For the text-containing cell, return its midpoint in [X, Y] coordinate format. 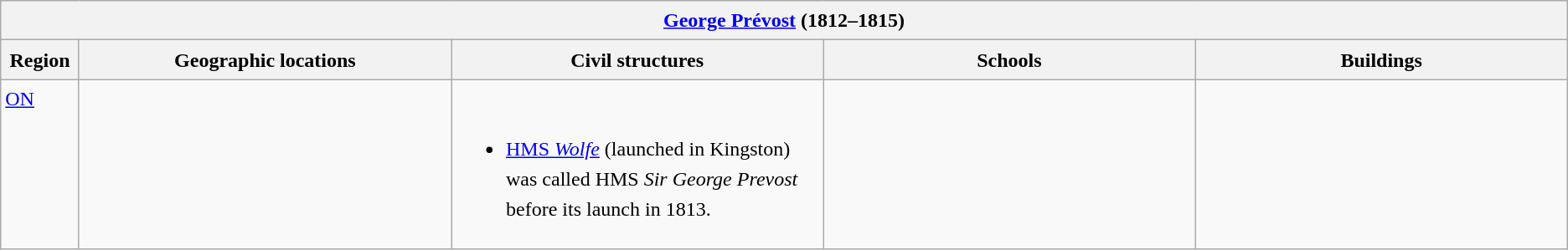
HMS Wolfe (launched in Kingston) was called HMS Sir George Prevost before its launch in 1813. [637, 164]
Civil structures [637, 60]
ON [40, 164]
Geographic locations [265, 60]
George Prévost (1812–1815) [784, 20]
Region [40, 60]
Buildings [1381, 60]
Schools [1009, 60]
